Output the (x, y) coordinate of the center of the cell containing the given text.  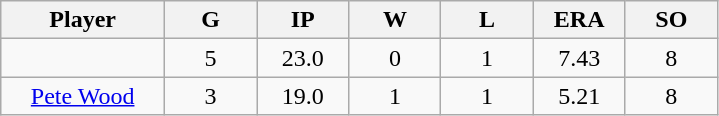
L (487, 20)
W (395, 20)
7.43 (579, 58)
3 (211, 96)
5 (211, 58)
23.0 (303, 58)
G (211, 20)
SO (671, 20)
Player (83, 20)
ERA (579, 20)
IP (303, 20)
5.21 (579, 96)
Pete Wood (83, 96)
0 (395, 58)
19.0 (303, 96)
